Output the (X, Y) coordinate of the center of the cell containing the given text.  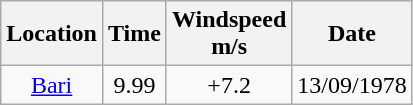
Bari (52, 85)
9.99 (134, 85)
13/09/1978 (352, 85)
Location (52, 34)
Windspeedm/s (228, 34)
Date (352, 34)
+7.2 (228, 85)
Time (134, 34)
